Capture the cell that displays the provided text and extract its (X, Y) central coordinate. 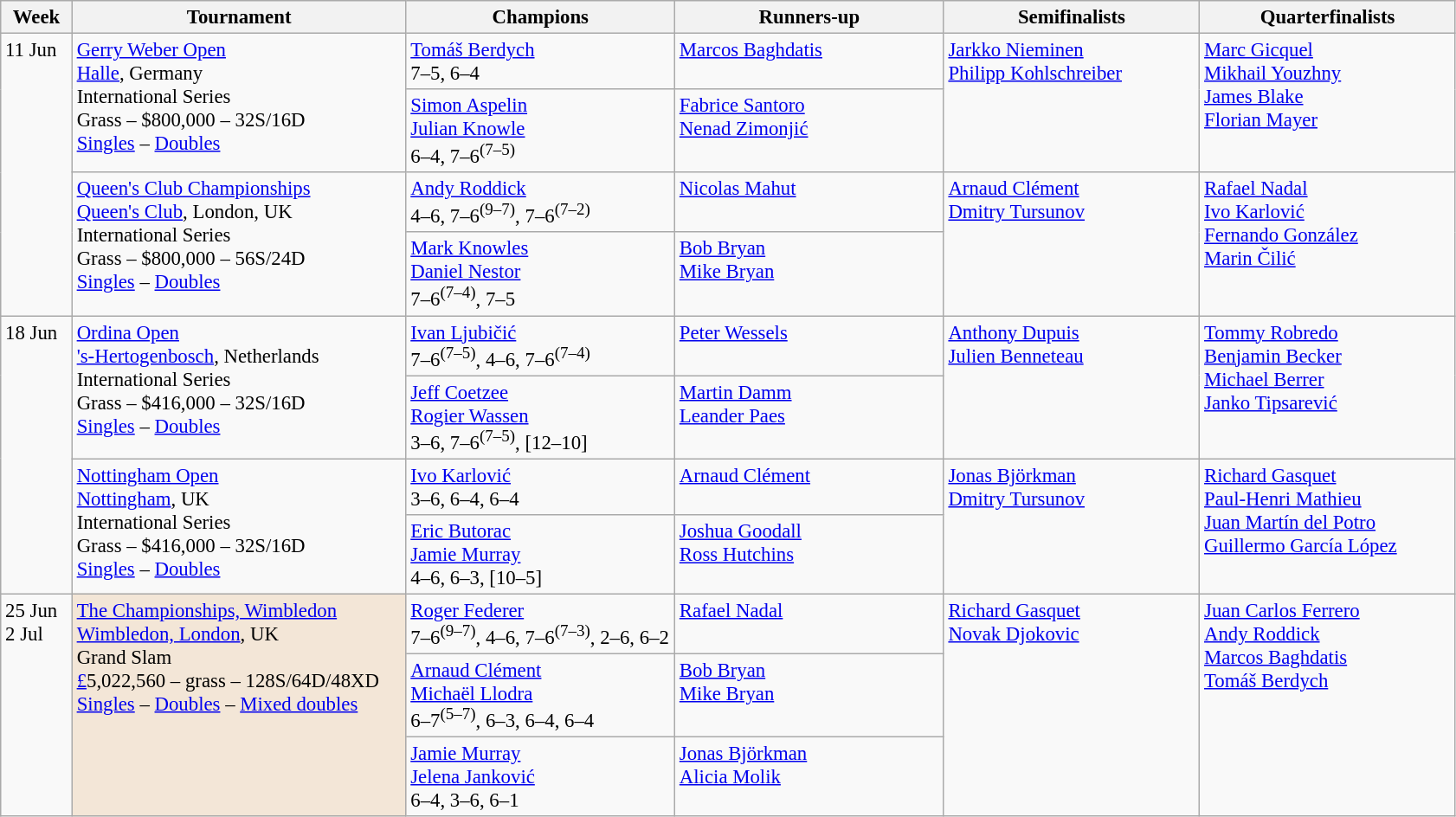
18 Jun (36, 455)
Nicolas Mahut (810, 203)
Jamie Murray Jelena Janković6–4, 3–6, 6–1 (540, 777)
Marcos Baghdatis (810, 62)
Jonas Björkman Dmitry Tursunov (1072, 526)
Marc Gicquel Mikhail Youzhny James Blake Florian Mayer (1328, 104)
11 Jun (36, 175)
Rafael Nadal Ivo Karlović Fernando González Marin Čilić (1328, 244)
Mark Knowles Daniel Nestor7–6(7–4), 7–5 (540, 273)
Gerry Weber Open Halle, GermanyInternational SeriesGrass – $800,000 – 32S/16DSingles – Doubles (239, 104)
Ivo Karlović3–6, 6–4, 6–4 (540, 486)
Arnaud Clément (810, 486)
Anthony Dupuis Julien Benneteau (1072, 388)
Rafael Nadal (810, 623)
Champions (540, 17)
Arnaud Clément Dmitry Tursunov (1072, 244)
Ivan Ljubičić7–6(7–5), 4–6, 7–6(7–4) (540, 346)
Arnaud Clément Michaël Llodra6–7(5–7), 6–3, 6–4, 6–4 (540, 695)
Joshua Goodall Ross Hutchins (810, 555)
Martin Damm Leander Paes (810, 417)
Jonas Björkman Alicia Molik (810, 777)
Peter Wessels (810, 346)
Richard Gasquet Novak Djokovic (1072, 704)
Queen's Club Championships Queen's Club, London, UKInternational SeriesGrass – $800,000 – 56S/24DSingles – Doubles (239, 244)
Tommy Robredo Benjamin Becker Michael Berrer Janko Tipsarević (1328, 388)
Semifinalists (1072, 17)
Fabrice Santoro Nenad Zimonjić (810, 131)
Quarterfinalists (1328, 17)
Roger Federer7–6(9–7), 4–6, 7–6(7–3), 2–6, 6–2 (540, 623)
Juan Carlos Ferrero Andy Roddick Marcos Baghdatis Tomáš Berdych (1328, 704)
Jarkko Nieminen Philipp Kohlschreiber (1072, 104)
Tomáš Berdych7–5, 6–4 (540, 62)
Runners-up (810, 17)
25 Jun2 Jul (36, 704)
Jeff Coetzee Rogier Wassen3–6, 7–6(7–5), [12–10] (540, 417)
Simon Aspelin Julian Knowle6–4, 7–6(7–5) (540, 131)
Eric Butorac Jamie Murray4–6, 6–3, [10–5] (540, 555)
Tournament (239, 17)
Andy Roddick4–6, 7–6(9–7), 7–6(7–2) (540, 203)
Ordina Open 's-Hertogenbosch, NetherlandsInternational SeriesGrass – $416,000 – 32S/16DSingles – Doubles (239, 388)
Nottingham Open Nottingham, UKInternational SeriesGrass – $416,000 – 32S/16DSingles – Doubles (239, 526)
Week (36, 17)
The Championships, Wimbledon Wimbledon, London, UKGrand Slam £5,022,560 – grass – 128S/64D/48XDSingles – Doubles – Mixed doubles (239, 704)
Richard Gasquet Paul-Henri Mathieu Juan Martín del Potro Guillermo García López (1328, 526)
